Search for the cell housing the specified text and yield its [X, Y] center coordinate. 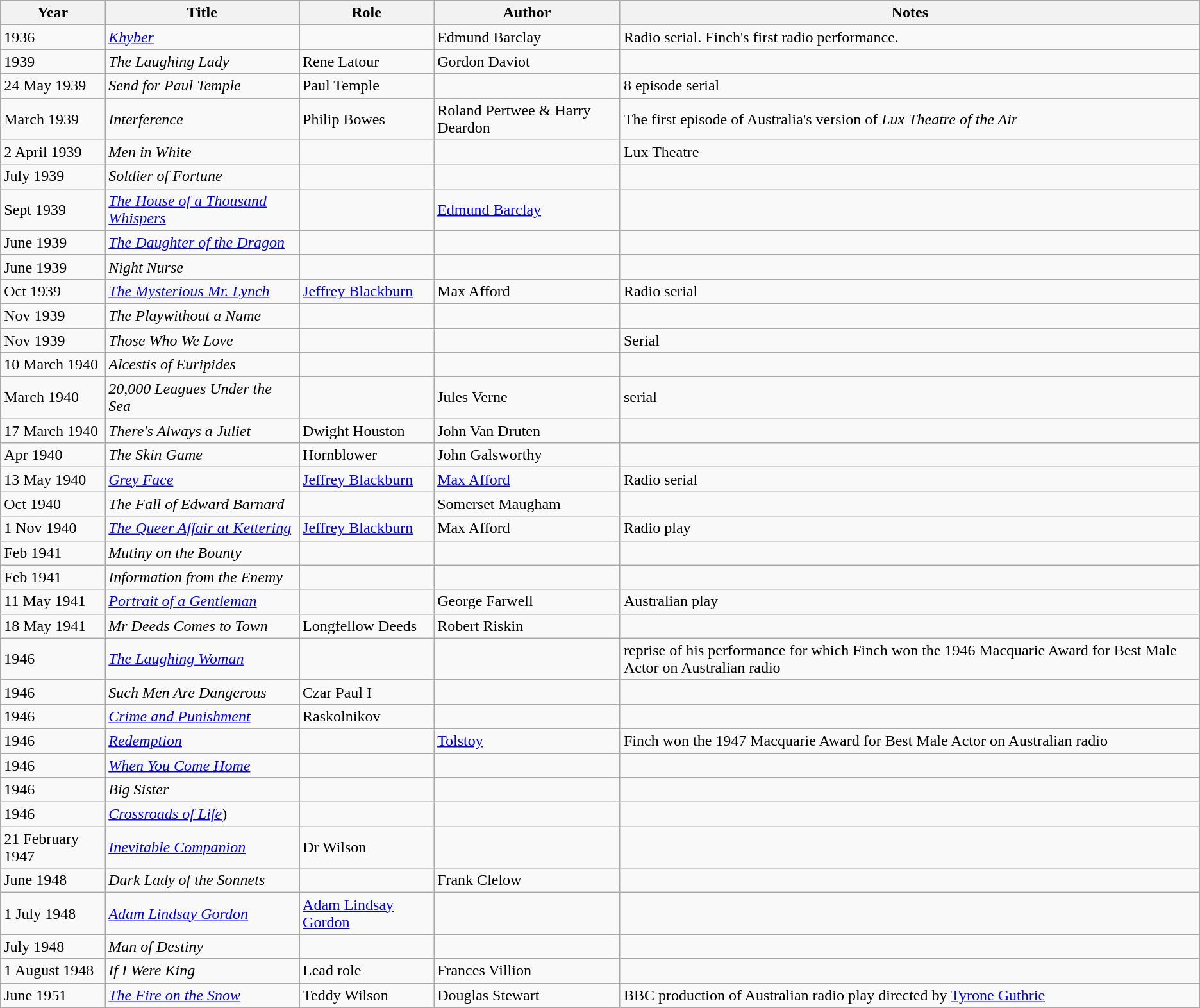
Crime and Punishment [203, 716]
July 1939 [53, 176]
17 March 1940 [53, 431]
1936 [53, 37]
There's Always a Juliet [203, 431]
Role [367, 13]
Apr 1940 [53, 455]
Philip Bowes [367, 119]
Australian play [910, 601]
Serial [910, 340]
Redemption [203, 741]
Man of Destiny [203, 946]
Send for Paul Temple [203, 86]
Lux Theatre [910, 152]
Jules Verne [527, 398]
Radio play [910, 528]
The Daughter of the Dragon [203, 242]
24 May 1939 [53, 86]
Alcestis of Euripides [203, 365]
The Playwithout a Name [203, 315]
Mr Deeds Comes to Town [203, 626]
June 1951 [53, 995]
1 August 1948 [53, 971]
Finch won the 1947 Macquarie Award for Best Male Actor on Australian radio [910, 741]
The Laughing Woman [203, 659]
18 May 1941 [53, 626]
Mutiny on the Bounty [203, 553]
Soldier of Fortune [203, 176]
Czar Paul I [367, 692]
March 1939 [53, 119]
11 May 1941 [53, 601]
George Farwell [527, 601]
8 episode serial [910, 86]
BBC production of Australian radio play directed by Tyrone Guthrie [910, 995]
Khyber [203, 37]
Inevitable Companion [203, 848]
1 Nov 1940 [53, 528]
July 1948 [53, 946]
Grey Face [203, 480]
1 July 1948 [53, 913]
Radio serial. Finch's first radio performance. [910, 37]
Such Men Are Dangerous [203, 692]
Frank Clelow [527, 880]
Title [203, 13]
The House of a Thousand Whispers [203, 209]
The Fall of Edward Barnard [203, 504]
Roland Pertwee & Harry Deardon [527, 119]
Oct 1939 [53, 291]
The first episode of Australia's version of Lux Theatre of the Air [910, 119]
John Van Druten [527, 431]
20,000 Leagues Under the Sea [203, 398]
Lead role [367, 971]
Dr Wilson [367, 848]
Douglas Stewart [527, 995]
Paul Temple [367, 86]
13 May 1940 [53, 480]
Interference [203, 119]
Somerset Maugham [527, 504]
serial [910, 398]
Sept 1939 [53, 209]
Rene Latour [367, 62]
John Galsworthy [527, 455]
Frances Villion [527, 971]
21 February 1947 [53, 848]
Information from the Enemy [203, 577]
2 April 1939 [53, 152]
Longfellow Deeds [367, 626]
Oct 1940 [53, 504]
The Queer Affair at Kettering [203, 528]
Dwight Houston [367, 431]
Crossroads of Life) [203, 814]
Tolstoy [527, 741]
When You Come Home [203, 765]
Notes [910, 13]
The Laughing Lady [203, 62]
1939 [53, 62]
Year [53, 13]
The Fire on the Snow [203, 995]
Teddy Wilson [367, 995]
Hornblower [367, 455]
The Skin Game [203, 455]
10 March 1940 [53, 365]
Men in White [203, 152]
Night Nurse [203, 267]
Dark Lady of the Sonnets [203, 880]
Big Sister [203, 790]
Robert Riskin [527, 626]
March 1940 [53, 398]
Author [527, 13]
Gordon Daviot [527, 62]
Those Who We Love [203, 340]
If I Were King [203, 971]
reprise of his performance for which Finch won the 1946 Macquarie Award for Best Male Actor on Australian radio [910, 659]
Portrait of a Gentleman [203, 601]
The Mysterious Mr. Lynch [203, 291]
June 1948 [53, 880]
Raskolnikov [367, 716]
